For the text-containing cell, return its midpoint in [X, Y] coordinate format. 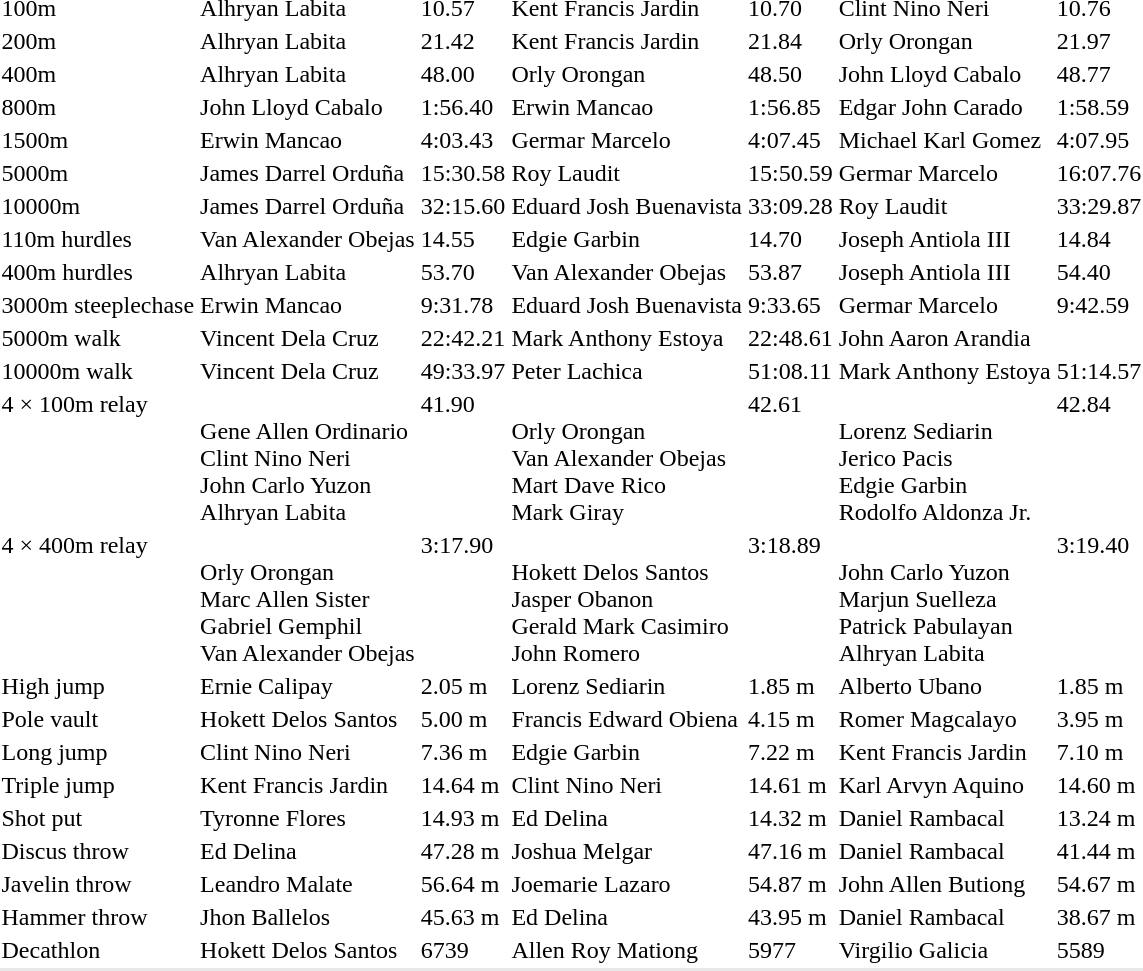
41.44 m [1099, 851]
Lorenz SediarinJerico PacisEdgie GarbinRodolfo Aldonza Jr. [944, 458]
1500m [98, 140]
53.70 [463, 272]
33:09.28 [791, 206]
Pole vault [98, 719]
High jump [98, 686]
Karl Arvyn Aquino [944, 785]
51:14.57 [1099, 371]
41.90 [463, 458]
5.00 m [463, 719]
4:07.45 [791, 140]
Allen Roy Mationg [627, 950]
5000m [98, 173]
Gene Allen OrdinarioClint Nino NeriJohn Carlo YuzonAlhryan Labita [308, 458]
800m [98, 107]
John Aaron Arandia [944, 338]
3000m steeplechase [98, 305]
Orly OronganVan Alexander ObejasMart Dave RicoMark Giray [627, 458]
7.36 m [463, 752]
10000m walk [98, 371]
Leandro Malate [308, 884]
3:19.40 [1099, 599]
47.16 m [791, 851]
Ernie Calipay [308, 686]
47.28 m [463, 851]
14.32 m [791, 818]
54.87 m [791, 884]
1:56.85 [791, 107]
Hokett Delos SantosJasper ObanonGerald Mark CasimiroJohn Romero [627, 599]
14.93 m [463, 818]
32:15.60 [463, 206]
49:33.97 [463, 371]
7.22 m [791, 752]
5000m walk [98, 338]
Triple jump [98, 785]
43.95 m [791, 917]
4 × 100m relay [98, 458]
14.70 [791, 239]
45.63 m [463, 917]
53.87 [791, 272]
4:07.95 [1099, 140]
4.15 m [791, 719]
Jhon Ballelos [308, 917]
5977 [791, 950]
3.95 m [1099, 719]
John Carlo YuzonMarjun SuellezaPatrick PabulayanAlhryan Labita [944, 599]
Michael Karl Gomez [944, 140]
6739 [463, 950]
Lorenz Sediarin [627, 686]
400m hurdles [98, 272]
Joshua Melgar [627, 851]
400m [98, 74]
48.50 [791, 74]
16:07.76 [1099, 173]
13.24 m [1099, 818]
Hammer throw [98, 917]
110m hurdles [98, 239]
Romer Magcalayo [944, 719]
14.84 [1099, 239]
54.67 m [1099, 884]
Francis Edward Obiena [627, 719]
Discus throw [98, 851]
51:08.11 [791, 371]
42.61 [791, 458]
Decathlon [98, 950]
3:17.90 [463, 599]
33:29.87 [1099, 206]
48.00 [463, 74]
Joemarie Lazaro [627, 884]
15:50.59 [791, 173]
42.84 [1099, 458]
200m [98, 41]
Tyronne Flores [308, 818]
7.10 m [1099, 752]
38.67 m [1099, 917]
Peter Lachica [627, 371]
56.64 m [463, 884]
54.40 [1099, 272]
Alberto Ubano [944, 686]
14.61 m [791, 785]
Long jump [98, 752]
15:30.58 [463, 173]
Javelin throw [98, 884]
Orly OronganMarc Allen SisterGabriel GemphilVan Alexander Obejas [308, 599]
14.55 [463, 239]
John Allen Butiong [944, 884]
9:42.59 [1099, 305]
22:42.21 [463, 338]
5589 [1099, 950]
48.77 [1099, 74]
10000m [98, 206]
9:31.78 [463, 305]
Virgilio Galicia [944, 950]
Shot put [98, 818]
4:03.43 [463, 140]
4 × 400m relay [98, 599]
14.64 m [463, 785]
21.84 [791, 41]
21.42 [463, 41]
14.60 m [1099, 785]
3:18.89 [791, 599]
1:58.59 [1099, 107]
22:48.61 [791, 338]
9:33.65 [791, 305]
2.05 m [463, 686]
21.97 [1099, 41]
Edgar John Carado [944, 107]
1:56.40 [463, 107]
